Extract the (X, Y) coordinate from the center of the cell holding the provided text.  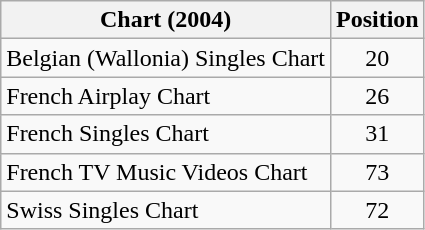
73 (377, 172)
72 (377, 210)
26 (377, 96)
Swiss Singles Chart (166, 210)
French Singles Chart (166, 134)
20 (377, 58)
Belgian (Wallonia) Singles Chart (166, 58)
Position (377, 20)
Chart (2004) (166, 20)
French Airplay Chart (166, 96)
31 (377, 134)
French TV Music Videos Chart (166, 172)
